Determine the [x, y] coordinate at the center of the cell enclosing the given text.  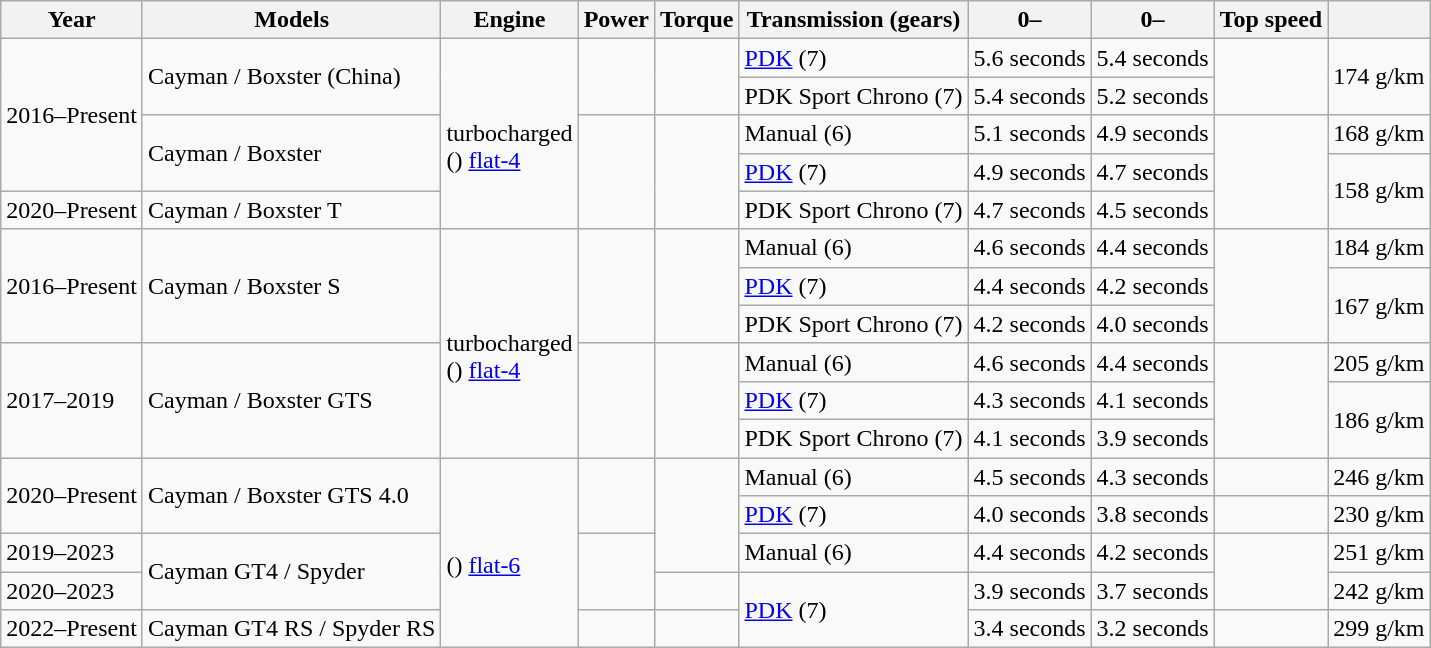
2017–2019 [72, 400]
205 g/km [1379, 362]
2020–2023 [72, 591]
Transmission (gears) [854, 20]
2019–2023 [72, 553]
Cayman / Boxster (China) [291, 77]
Cayman / Boxster [291, 153]
Cayman / Boxster GTS 4.0 [291, 496]
3.8 seconds [1152, 515]
168 g/km [1379, 134]
5.2 seconds [1152, 96]
3.7 seconds [1152, 591]
Top speed [1271, 20]
167 g/km [1379, 305]
Engine [510, 20]
5.1 seconds [1030, 134]
184 g/km [1379, 248]
Torque [696, 20]
158 g/km [1379, 191]
246 g/km [1379, 477]
Cayman / Boxster S [291, 286]
174 g/km [1379, 77]
3.4 seconds [1030, 629]
Power [616, 20]
186 g/km [1379, 419]
Cayman GT4 / Spyder [291, 572]
Year [72, 20]
Cayman / Boxster T [291, 210]
242 g/km [1379, 591]
Cayman GT4 RS / Spyder RS [291, 629]
() flat-6 [510, 553]
3.2 seconds [1152, 629]
251 g/km [1379, 553]
299 g/km [1379, 629]
5.6 seconds [1030, 58]
2022–Present [72, 629]
230 g/km [1379, 515]
Models [291, 20]
Cayman / Boxster GTS [291, 400]
